Output the (X, Y) coordinate of the center of the cell containing the given text.  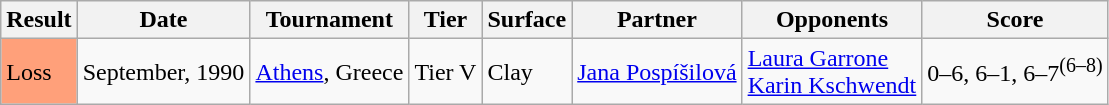
Jana Pospíšilová (657, 72)
Partner (657, 20)
Clay (527, 72)
September, 1990 (164, 72)
Tier V (446, 72)
Result (39, 20)
Athens, Greece (330, 72)
Loss (39, 72)
Laura Garrone Karin Kschwendt (832, 72)
Tier (446, 20)
Surface (527, 20)
0–6, 6–1, 6–7(6–8) (1015, 72)
Opponents (832, 20)
Score (1015, 20)
Tournament (330, 20)
Date (164, 20)
